Locate the cell with the specified text and output its [x, y] center coordinate. 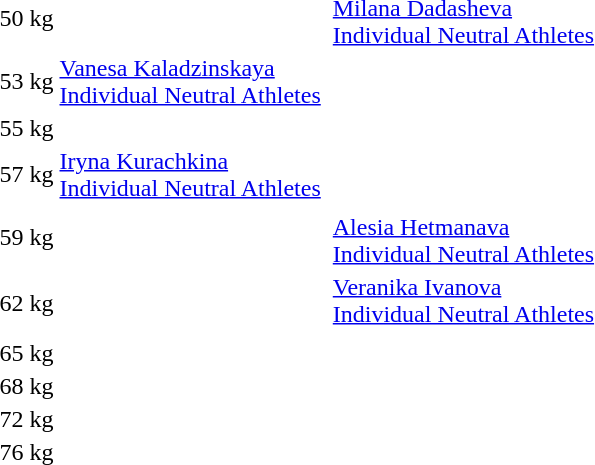
Veranika IvanovaIndividual Neutral Athletes [463, 300]
Vanesa KaladzinskayaIndividual Neutral Athletes [190, 82]
Alesia HetmanavaIndividual Neutral Athletes [463, 240]
Iryna KurachkinaIndividual Neutral Athletes [190, 174]
